Pinpoint the cell where the given text exists, returning its (X, Y) midpoint coordinate. 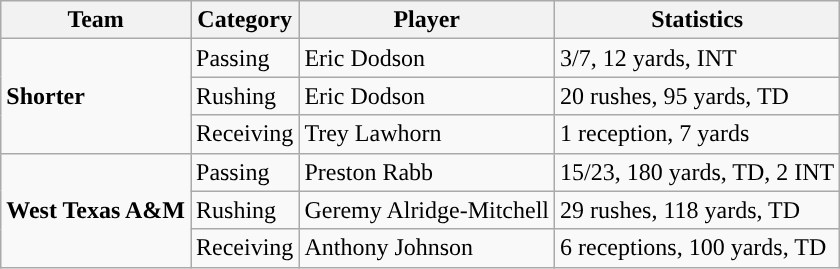
Trey Lawhorn (427, 134)
6 receptions, 100 yards, TD (698, 248)
Preston Rabb (427, 172)
1 reception, 7 yards (698, 134)
Shorter (96, 96)
Geremy Alridge-Mitchell (427, 210)
Category (244, 20)
20 rushes, 95 yards, TD (698, 96)
Team (96, 20)
West Texas A&M (96, 210)
3/7, 12 yards, INT (698, 58)
29 rushes, 118 yards, TD (698, 210)
15/23, 180 yards, TD, 2 INT (698, 172)
Player (427, 20)
Statistics (698, 20)
Anthony Johnson (427, 248)
